Return [x, y] of the center of cell containing provided text 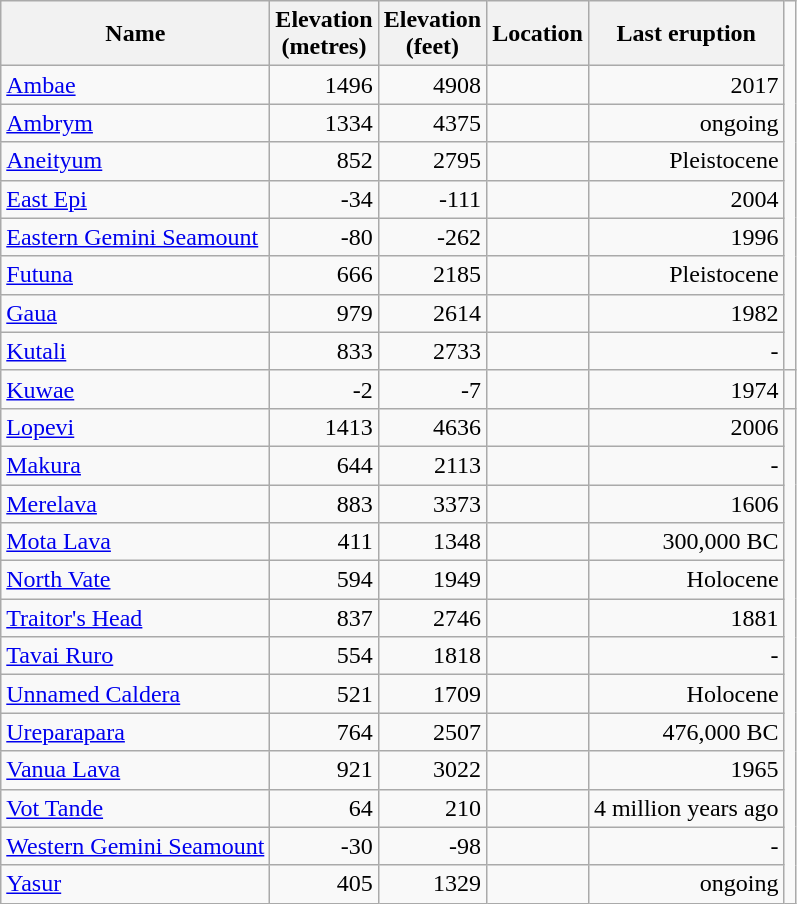
521 [324, 694]
1949 [432, 580]
Last eruption [686, 34]
Vot Tande [136, 808]
Ambae [136, 85]
Lopevi [136, 427]
554 [324, 656]
921 [324, 770]
2185 [432, 275]
Kuwae [136, 389]
594 [324, 580]
666 [324, 275]
-30 [324, 846]
Ambrym [136, 123]
2746 [432, 618]
837 [324, 618]
2017 [686, 85]
Location [538, 34]
883 [324, 503]
1881 [686, 618]
Unnamed Caldera [136, 694]
2113 [432, 465]
1982 [686, 313]
Merelava [136, 503]
3022 [432, 770]
North Vate [136, 580]
4375 [432, 123]
Elevation (metres) [324, 34]
833 [324, 351]
Futuna [136, 275]
Elevation (feet) [432, 34]
979 [324, 313]
64 [324, 808]
644 [324, 465]
1413 [324, 427]
764 [324, 732]
1965 [686, 770]
300,000 BC [686, 542]
1606 [686, 503]
-111 [432, 199]
Traitor's Head [136, 618]
1818 [432, 656]
Mota Lava [136, 542]
Name [136, 34]
-2 [324, 389]
1996 [686, 237]
-80 [324, 237]
-98 [432, 846]
2614 [432, 313]
1709 [432, 694]
Tavai Ruro [136, 656]
2733 [432, 351]
1348 [432, 542]
-262 [432, 237]
4 million years ago [686, 808]
1334 [324, 123]
405 [324, 884]
2795 [432, 161]
4908 [432, 85]
Vanua Lava [136, 770]
Western Gemini Seamount [136, 846]
Gaua [136, 313]
Aneityum [136, 161]
Eastern Gemini Seamount [136, 237]
East Epi [136, 199]
1329 [432, 884]
1974 [686, 389]
411 [324, 542]
2006 [686, 427]
210 [432, 808]
Yasur [136, 884]
2004 [686, 199]
3373 [432, 503]
-34 [324, 199]
4636 [432, 427]
476,000 BC [686, 732]
Ureparapara [136, 732]
1496 [324, 85]
2507 [432, 732]
-7 [432, 389]
Kutali [136, 351]
Makura [136, 465]
852 [324, 161]
